Determine the [x, y] coordinate at the center of the cell enclosing the given text.  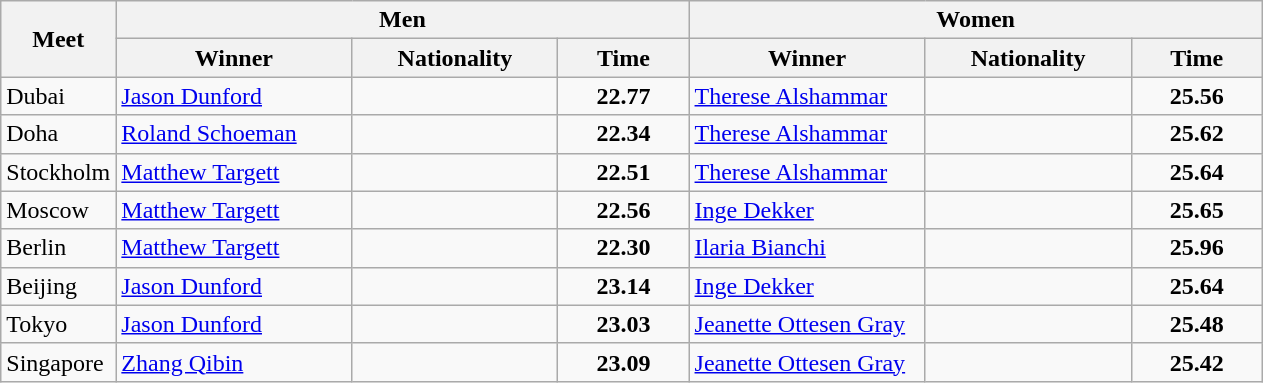
25.62 [1196, 134]
Moscow [58, 210]
Singapore [58, 362]
25.65 [1196, 210]
22.30 [624, 248]
22.56 [624, 210]
Men [402, 20]
25.96 [1196, 248]
Zhang Qibin [234, 362]
23.14 [624, 286]
Tokyo [58, 324]
25.42 [1196, 362]
Stockholm [58, 172]
25.48 [1196, 324]
Women [976, 20]
Dubai [58, 96]
Roland Schoeman [234, 134]
22.77 [624, 96]
Beijing [58, 286]
Berlin [58, 248]
23.09 [624, 362]
Meet [58, 39]
23.03 [624, 324]
Ilaria Bianchi [807, 248]
22.34 [624, 134]
22.51 [624, 172]
25.56 [1196, 96]
Doha [58, 134]
